Identify which cell holds the provided text, then report its (X, Y) central coordinate. 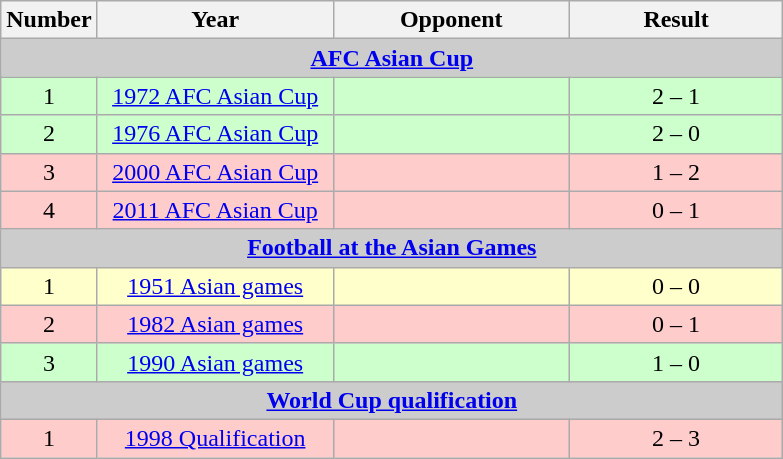
1972 AFC Asian Cup (215, 96)
AFC Asian Cup (392, 58)
1982 Asian games (215, 324)
1 – 2 (676, 172)
2 – 1 (676, 96)
2000 AFC Asian Cup (215, 172)
4 (49, 210)
1976 AFC Asian Cup (215, 134)
Football at the Asian Games (392, 248)
1951 Asian games (215, 286)
Year (215, 20)
World Cup qualification (392, 400)
2 – 3 (676, 438)
Number (49, 20)
1990 Asian games (215, 362)
2 – 0 (676, 134)
Result (676, 20)
1998 Qualification (215, 438)
Opponent (451, 20)
2011 AFC Asian Cup (215, 210)
0 – 0 (676, 286)
1 – 0 (676, 362)
